Search for the cell housing the specified text and yield its [X, Y] center coordinate. 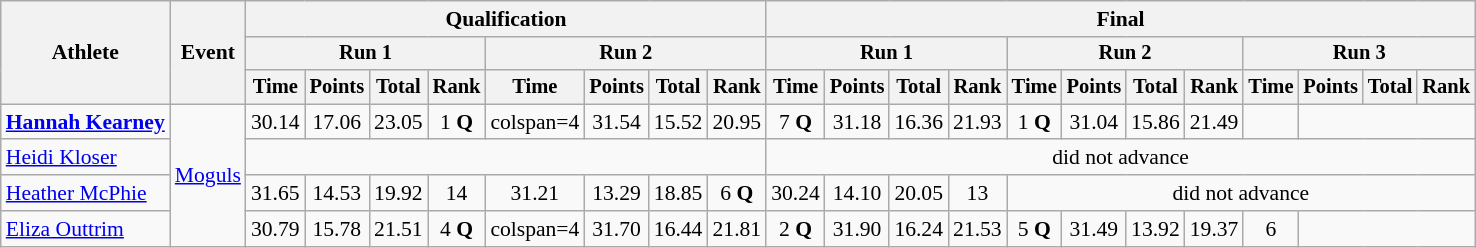
14.53 [337, 193]
21.93 [978, 122]
14.10 [857, 193]
Moguls [208, 175]
31.49 [1094, 229]
Eliza Outtrim [86, 229]
4 Q [457, 229]
Hannah Kearney [86, 122]
31.54 [616, 122]
5 Q [1034, 229]
19.37 [1214, 229]
30.79 [276, 229]
21.53 [978, 229]
21.81 [736, 229]
Heather McPhie [86, 193]
15.86 [1156, 122]
Athlete [86, 52]
20.95 [736, 122]
20.05 [918, 193]
31.90 [857, 229]
16.24 [918, 229]
18.85 [678, 193]
16.36 [918, 122]
6 Q [736, 193]
30.14 [276, 122]
Run 3 [1358, 54]
30.24 [796, 193]
16.44 [678, 229]
Event [208, 52]
14 [457, 193]
21.49 [1214, 122]
15.78 [337, 229]
13.29 [616, 193]
31.70 [616, 229]
19.92 [398, 193]
31.21 [534, 193]
21.51 [398, 229]
Heidi Kloser [86, 158]
15.52 [678, 122]
23.05 [398, 122]
31.65 [276, 193]
13.92 [1156, 229]
31.04 [1094, 122]
7 Q [796, 122]
13 [978, 193]
Qualification [506, 19]
Final [1120, 19]
31.18 [857, 122]
17.06 [337, 122]
6 [1270, 229]
2 Q [796, 229]
